Provide the [X, Y] coordinate of the cell's center where the given text is located.  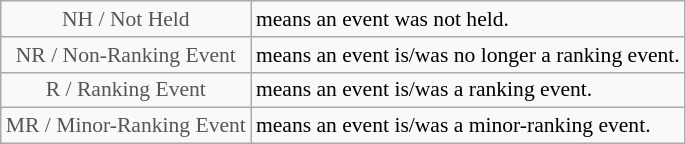
means an event is/was no longer a ranking event. [468, 55]
R / Ranking Event [126, 90]
means an event is/was a minor-ranking event. [468, 126]
means an event was not held. [468, 19]
NH / Not Held [126, 19]
MR / Minor-Ranking Event [126, 126]
NR / Non-Ranking Event [126, 55]
means an event is/was a ranking event. [468, 90]
